For the text-containing cell, return its midpoint in [x, y] coordinate format. 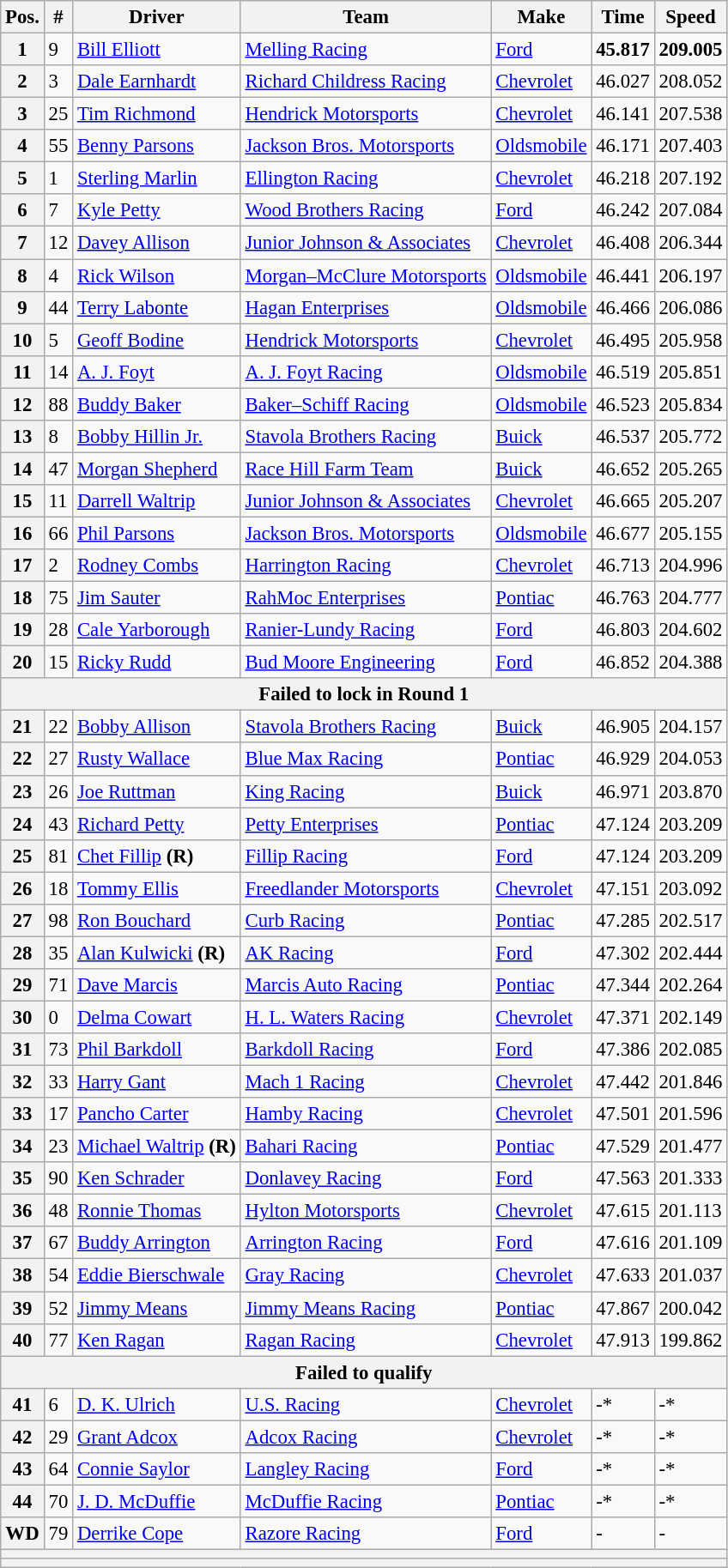
Buddy Baker [157, 404]
46.852 [623, 663]
46.677 [623, 533]
Adcox Racing [366, 1437]
75 [58, 598]
42 [22, 1437]
46.519 [623, 372]
Terry Labonte [157, 307]
203.092 [690, 888]
Blue Max Racing [366, 760]
Bobby Hillin Jr. [157, 437]
Freedlander Motorsports [366, 888]
47.371 [623, 1017]
Harrington Racing [366, 566]
204.388 [690, 663]
16 [22, 533]
Failed to lock in Round 1 [364, 694]
U.S. Racing [366, 1404]
46.803 [623, 630]
46.523 [623, 404]
Hamby Racing [366, 1114]
Connie Saylor [157, 1469]
52 [58, 1308]
Wood Brothers Racing [366, 210]
201.477 [690, 1147]
208.052 [690, 82]
73 [58, 1050]
13 [22, 437]
202.517 [690, 921]
Marcis Auto Racing [366, 985]
207.192 [690, 179]
Alan Kulwicki (R) [157, 953]
98 [58, 921]
Richard Childress Racing [366, 82]
36 [22, 1211]
A. J. Foyt Racing [366, 372]
Dave Marcis [157, 985]
81 [58, 856]
Rick Wilson [157, 275]
201.846 [690, 1082]
Grant Adcox [157, 1437]
Ellington Racing [366, 179]
Driver [157, 17]
47.529 [623, 1147]
Melling Racing [366, 50]
46.929 [623, 760]
Harry Gant [157, 1082]
Cale Yarborough [157, 630]
Morgan–McClure Motorsports [366, 275]
201.596 [690, 1114]
77 [58, 1340]
Dale Earnhardt [157, 82]
47.615 [623, 1211]
46.665 [623, 501]
A. J. Foyt [157, 372]
202.444 [690, 953]
Kyle Petty [157, 210]
Ragan Racing [366, 1340]
200.042 [690, 1308]
Buddy Arrington [157, 1244]
Baker–Schiff Racing [366, 404]
Ron Bouchard [157, 921]
Gray Racing [366, 1275]
47.442 [623, 1082]
47.563 [623, 1178]
205.772 [690, 437]
Darrell Waltrip [157, 501]
Jimmy Means [157, 1308]
Eddie Bierschwale [157, 1275]
47.633 [623, 1275]
Joe Ruttman [157, 791]
41 [22, 1404]
Pancho Carter [157, 1114]
199.862 [690, 1340]
55 [58, 146]
H. L. Waters Racing [366, 1017]
Speed [690, 17]
Petty Enterprises [366, 824]
64 [58, 1469]
46.971 [623, 791]
32 [22, 1082]
Jimmy Means Racing [366, 1308]
Benny Parsons [157, 146]
206.086 [690, 307]
38 [22, 1275]
47.867 [623, 1308]
Delma Cowart [157, 1017]
Davey Allison [157, 243]
WD [22, 1534]
47.386 [623, 1050]
46.171 [623, 146]
46.027 [623, 82]
46.905 [623, 727]
205.834 [690, 404]
Bud Moore Engineering [366, 663]
Ronnie Thomas [157, 1211]
Failed to qualify [364, 1372]
46.537 [623, 437]
206.197 [690, 275]
54 [58, 1275]
0 [58, 1017]
Ken Ragan [157, 1340]
201.109 [690, 1244]
34 [22, 1147]
Fillip Racing [366, 856]
Ricky Rudd [157, 663]
Donlavey Racing [366, 1178]
Ken Schrader [157, 1178]
207.538 [690, 114]
Mach 1 Racing [366, 1082]
205.265 [690, 469]
Ranier-Lundy Racing [366, 630]
47.501 [623, 1114]
Richard Petty [157, 824]
Razore Racing [366, 1534]
Tim Richmond [157, 114]
46.218 [623, 179]
J. D. McDuffie [157, 1501]
Barkdoll Racing [366, 1050]
Langley Racing [366, 1469]
47.285 [623, 921]
21 [22, 727]
45.817 [623, 50]
67 [58, 1244]
Michael Waltrip (R) [157, 1147]
47.302 [623, 953]
Derrike Cope [157, 1534]
47.616 [623, 1244]
RahMoc Enterprises [366, 598]
79 [58, 1534]
King Racing [366, 791]
46.466 [623, 307]
202.149 [690, 1017]
47.344 [623, 985]
Rusty Wallace [157, 760]
204.996 [690, 566]
47.913 [623, 1340]
Geoff Bodine [157, 340]
205.207 [690, 501]
Curb Racing [366, 921]
66 [58, 533]
20 [22, 663]
202.264 [690, 985]
204.602 [690, 630]
Arrington Racing [366, 1244]
Chet Fillip (R) [157, 856]
46.652 [623, 469]
Bill Elliott [157, 50]
D. K. Ulrich [157, 1404]
205.155 [690, 533]
209.005 [690, 50]
10 [22, 340]
Morgan Shepherd [157, 469]
201.113 [690, 1211]
204.053 [690, 760]
207.084 [690, 210]
Bobby Allison [157, 727]
40 [22, 1340]
Rodney Combs [157, 566]
71 [58, 985]
46.242 [623, 210]
AK Racing [366, 953]
30 [22, 1017]
Team [366, 17]
90 [58, 1178]
70 [58, 1501]
31 [22, 1050]
47.151 [623, 888]
201.037 [690, 1275]
39 [22, 1308]
Jim Sauter [157, 598]
46.441 [623, 275]
Time [623, 17]
48 [58, 1211]
24 [22, 824]
205.958 [690, 340]
203.870 [690, 791]
Phil Barkdoll [157, 1050]
Hylton Motorsports [366, 1211]
88 [58, 404]
# [58, 17]
37 [22, 1244]
202.085 [690, 1050]
205.851 [690, 372]
206.344 [690, 243]
46.763 [623, 598]
Tommy Ellis [157, 888]
207.403 [690, 146]
Make [541, 17]
Bahari Racing [366, 1147]
204.157 [690, 727]
46.141 [623, 114]
Phil Parsons [157, 533]
201.333 [690, 1178]
46.408 [623, 243]
McDuffie Racing [366, 1501]
204.777 [690, 598]
Hagan Enterprises [366, 307]
19 [22, 630]
Race Hill Farm Team [366, 469]
47 [58, 469]
46.713 [623, 566]
46.495 [623, 340]
Sterling Marlin [157, 179]
Pos. [22, 17]
